Return the [x, y] coordinate for the center point of the cell that contains the specified text.  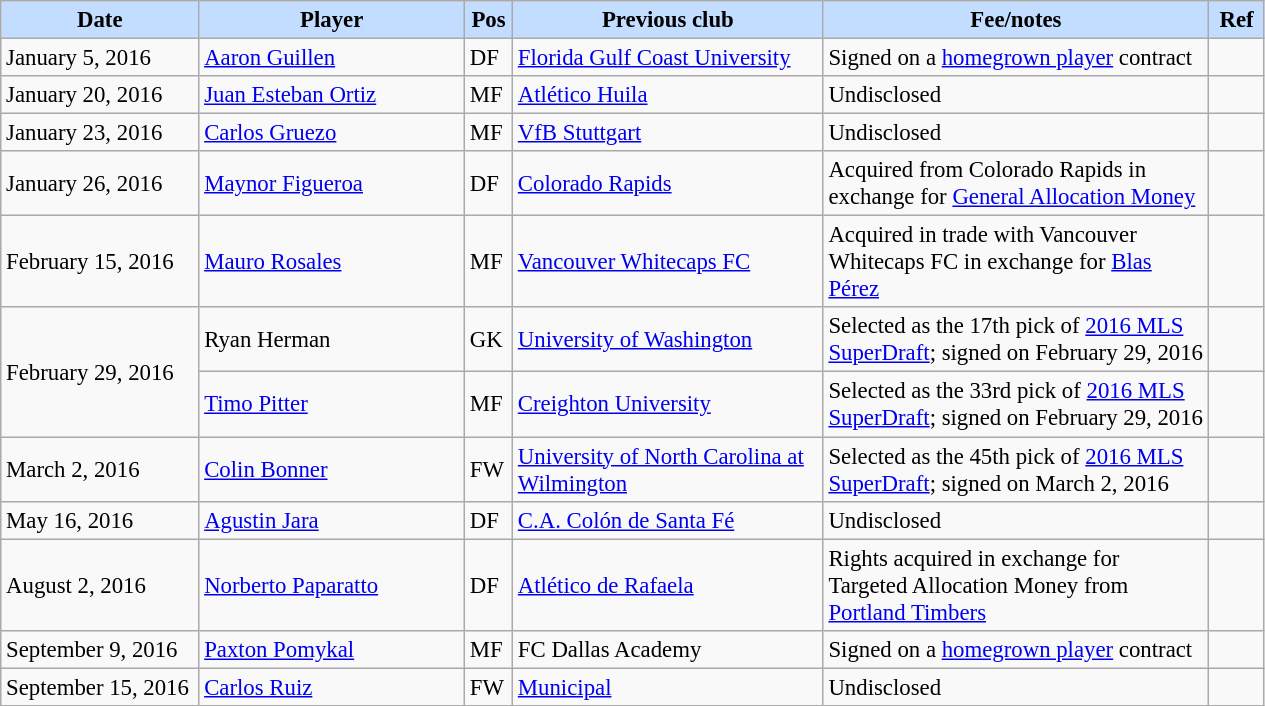
Atlético de Rafaela [668, 585]
Selected as the 17th pick of 2016 MLS SuperDraft; signed on February 29, 2016 [1016, 340]
GK [488, 340]
University of North Carolina at Wilmington [668, 470]
Ref [1237, 20]
Fee/notes [1016, 20]
Municipal [668, 687]
Carlos Ruiz [332, 687]
Selected as the 33rd pick of 2016 MLS SuperDraft; signed on February 29, 2016 [1016, 404]
Creighton University [668, 404]
January 5, 2016 [100, 58]
Pos [488, 20]
Agustin Jara [332, 520]
Paxton Pomykal [332, 649]
Aaron Guillen [332, 58]
Date [100, 20]
Florida Gulf Coast University [668, 58]
September 15, 2016 [100, 687]
September 9, 2016 [100, 649]
Juan Esteban Ortiz [332, 95]
Selected as the 45th pick of 2016 MLS SuperDraft; signed on March 2, 2016 [1016, 470]
Acquired in trade with Vancouver Whitecaps FC in exchange for Blas Pérez [1016, 262]
Norberto Paparatto [332, 585]
January 20, 2016 [100, 95]
May 16, 2016 [100, 520]
January 26, 2016 [100, 184]
VfB Stuttgart [668, 133]
February 15, 2016 [100, 262]
Player [332, 20]
Colorado Rapids [668, 184]
Acquired from Colorado Rapids in exchange for General Allocation Money [1016, 184]
Carlos Gruezo [332, 133]
C.A. Colón de Santa Fé [668, 520]
Vancouver Whitecaps FC [668, 262]
University of Washington [668, 340]
Mauro Rosales [332, 262]
Atlético Huila [668, 95]
March 2, 2016 [100, 470]
Colin Bonner [332, 470]
Maynor Figueroa [332, 184]
Timo Pitter [332, 404]
Rights acquired in exchange for Targeted Allocation Money from Portland Timbers [1016, 585]
January 23, 2016 [100, 133]
August 2, 2016 [100, 585]
FC Dallas Academy [668, 649]
Ryan Herman [332, 340]
February 29, 2016 [100, 372]
Previous club [668, 20]
